Detect which cell encompasses the target text, then output its [x, y] center coordinate. 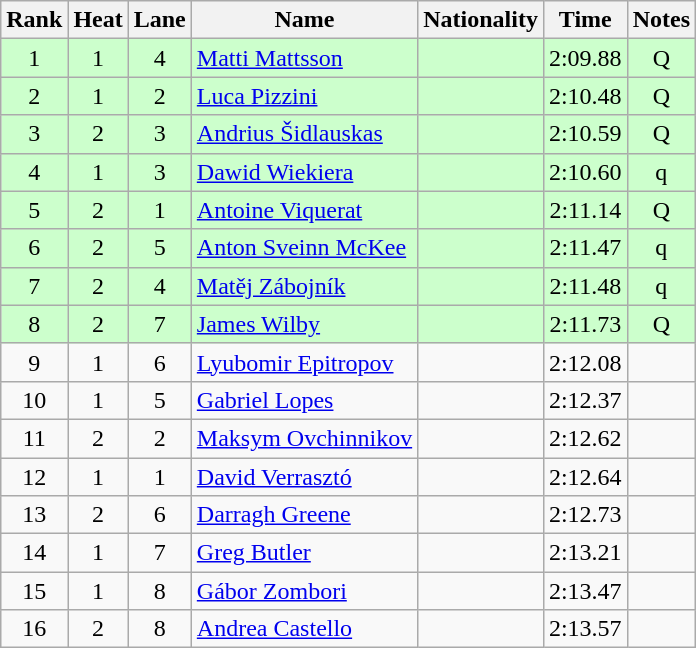
2:13.57 [585, 629]
Nationality [481, 20]
Matti Mattsson [304, 58]
Heat [98, 20]
13 [34, 515]
16 [34, 629]
2:11.73 [585, 324]
James Wilby [304, 324]
Andrius Šidlauskas [304, 134]
2:10.48 [585, 96]
15 [34, 591]
2:09.88 [585, 58]
Greg Butler [304, 553]
2:12.62 [585, 438]
2:10.60 [585, 172]
10 [34, 400]
2:13.47 [585, 591]
Notes [661, 20]
Andrea Castello [304, 629]
9 [34, 362]
2:13.21 [585, 553]
2:12.73 [585, 515]
Lane [160, 20]
2:10.59 [585, 134]
11 [34, 438]
Darragh Greene [304, 515]
12 [34, 477]
Luca Pizzini [304, 96]
14 [34, 553]
Dawid Wiekiera [304, 172]
2:11.14 [585, 210]
Rank [34, 20]
Time [585, 20]
2:12.37 [585, 400]
2:11.47 [585, 248]
Gabriel Lopes [304, 400]
Antoine Viquerat [304, 210]
David Verrasztó [304, 477]
2:11.48 [585, 286]
Anton Sveinn McKee [304, 248]
Name [304, 20]
2:12.08 [585, 362]
Gábor Zombori [304, 591]
2:12.64 [585, 477]
Matěj Zábojník [304, 286]
Lyubomir Epitropov [304, 362]
Maksym Ovchinnikov [304, 438]
